Extract the (x, y) coordinate from the center of the cell holding the provided text.  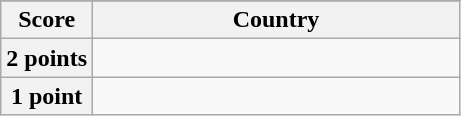
1 point (47, 96)
Score (47, 20)
2 points (47, 58)
Country (276, 20)
